Return (x, y) of the center of cell containing provided text 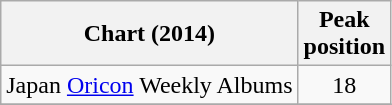
18 (344, 85)
Japan Oricon Weekly Albums (150, 85)
Peakposition (344, 34)
Chart (2014) (150, 34)
